Return (X, Y) of the center of cell containing provided text 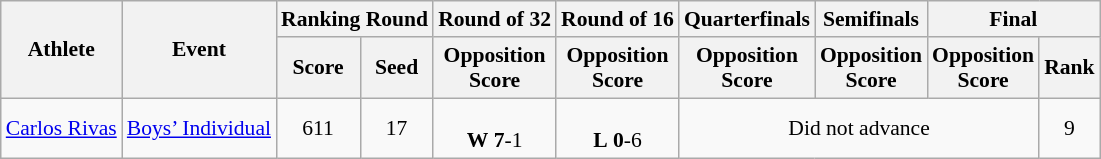
Ranking Round (354, 19)
Rank (1070, 68)
Quarterfinals (747, 19)
9 (1070, 128)
Boys’ Individual (199, 128)
W 7-1 (494, 128)
Event (199, 50)
Did not advance (859, 128)
Final (1014, 19)
Seed (396, 68)
Athlete (62, 50)
Round of 16 (618, 19)
Round of 32 (494, 19)
17 (396, 128)
611 (318, 128)
L 0-6 (618, 128)
Carlos Rivas (62, 128)
Score (318, 68)
Semifinals (871, 19)
